Identify which cell holds the provided text, then report its (x, y) central coordinate. 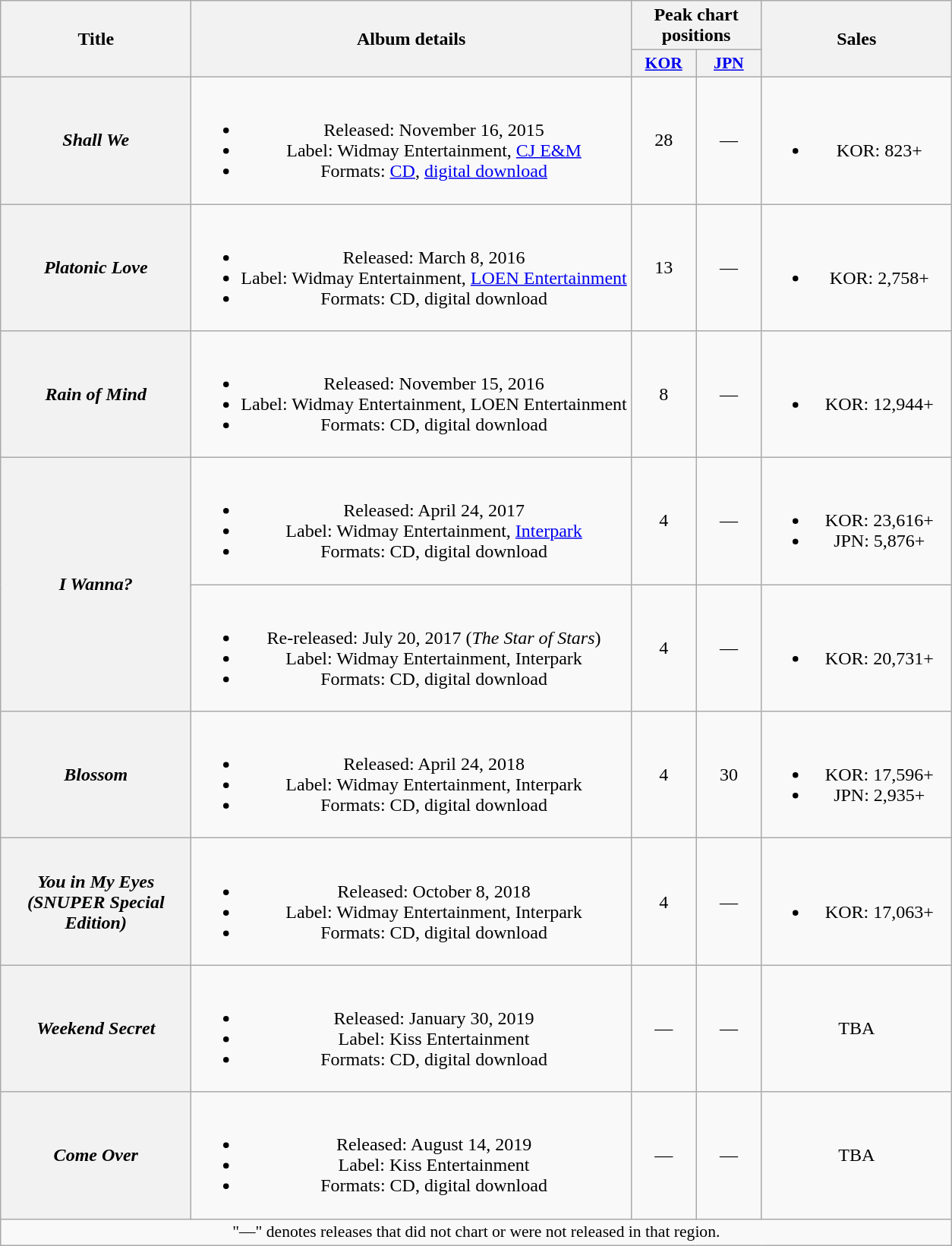
KOR: 17,596+JPN: 2,935+ (856, 774)
KOR: 2,758+ (856, 267)
KOR: 12,944+ (856, 395)
Released: November 16, 2015Label: Widmay Entertainment, CJ E&MFormats: CD, digital download (411, 140)
Released: August 14, 2019Label: Kiss EntertainmentFormats: CD, digital download (411, 1156)
KOR: 23,616+JPN: 5,876+ (856, 521)
I Wanna? (96, 585)
JPN (729, 64)
You in My Eyes (SNUPER Special Edition) (96, 902)
Blossom (96, 774)
KOR (664, 64)
Album details (411, 39)
Released: March 8, 2016Label: Widmay Entertainment, LOEN EntertainmentFormats: CD, digital download (411, 267)
13 (664, 267)
Peak chart positions (695, 26)
Weekend Secret (96, 1028)
Shall We (96, 140)
Released: April 24, 2017Label: Widmay Entertainment, InterparkFormats: CD, digital download (411, 521)
Released: January 30, 2019Label: Kiss EntertainmentFormats: CD, digital download (411, 1028)
Sales (856, 39)
"—" denotes releases that did not chart or were not released in that region. (477, 1232)
Come Over (96, 1156)
Rain of Mind (96, 395)
Platonic Love (96, 267)
Released: October 8, 2018Label: Widmay Entertainment, InterparkFormats: CD, digital download (411, 902)
Released: November 15, 2016Label: Widmay Entertainment, LOEN EntertainmentFormats: CD, digital download (411, 395)
Released: April 24, 2018Label: Widmay Entertainment, InterparkFormats: CD, digital download (411, 774)
28 (664, 140)
8 (664, 395)
KOR: 17,063+ (856, 902)
KOR: 823+ (856, 140)
KOR: 20,731+ (856, 648)
30 (729, 774)
Title (96, 39)
Re-released: July 20, 2017 (The Star of Stars)Label: Widmay Entertainment, InterparkFormats: CD, digital download (411, 648)
